For the text-containing cell, return its midpoint in [x, y] coordinate format. 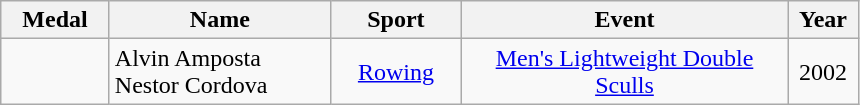
Rowing [396, 72]
2002 [824, 72]
Name [220, 20]
Year [824, 20]
Medal [56, 20]
Alvin AmpostaNestor Cordova [220, 72]
Men's Lightweight Double Sculls [624, 72]
Sport [396, 20]
Event [624, 20]
